Return [x, y] of the center of cell containing provided text 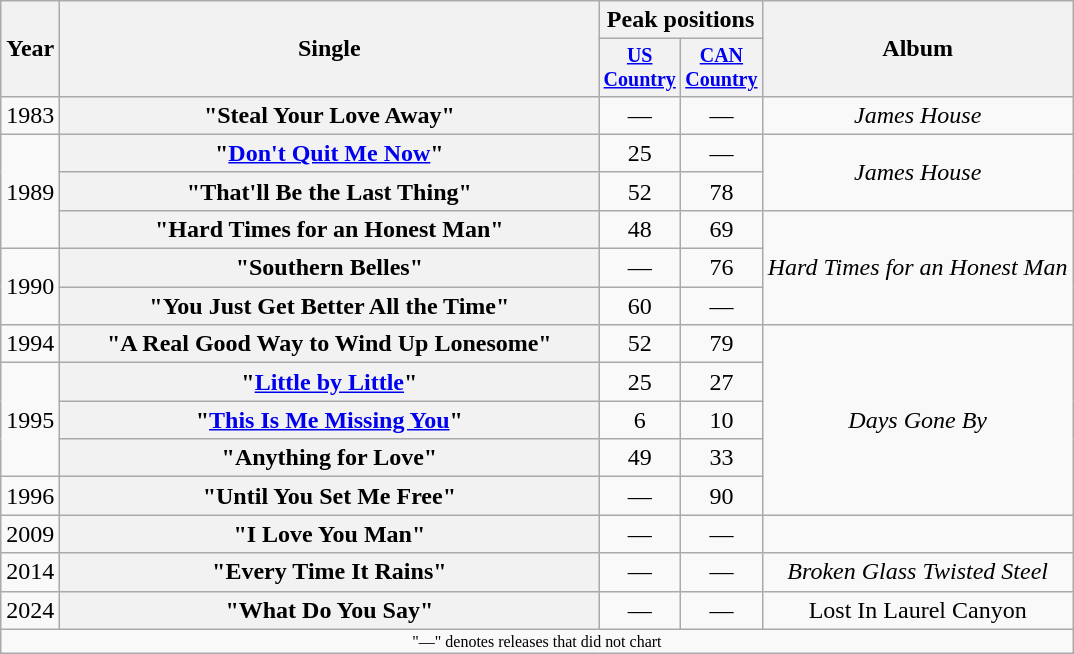
Peak positions [680, 20]
1989 [30, 191]
79 [722, 344]
49 [640, 458]
"Anything for Love" [330, 458]
"That'll Be the Last Thing" [330, 191]
33 [722, 458]
2024 [30, 610]
"This Is Me Missing You" [330, 420]
6 [640, 420]
1990 [30, 287]
76 [722, 268]
"A Real Good Way to Wind Up Lonesome" [330, 344]
27 [722, 382]
"Little by Little" [330, 382]
2014 [30, 572]
2009 [30, 534]
"I Love You Man" [330, 534]
Days Gone By [918, 420]
Lost In Laurel Canyon [918, 610]
Hard Times for an Honest Man [918, 267]
"Until You Set Me Free" [330, 496]
48 [640, 229]
"Steal Your Love Away" [330, 115]
"What Do You Say" [330, 610]
Year [30, 49]
Album [918, 49]
"Hard Times for an Honest Man" [330, 229]
"—" denotes releases that did not chart [537, 641]
1983 [30, 115]
60 [640, 306]
1996 [30, 496]
69 [722, 229]
Single [330, 49]
"Don't Quit Me Now" [330, 153]
10 [722, 420]
"Southern Belles" [330, 268]
1994 [30, 344]
"Every Time It Rains" [330, 572]
1995 [30, 420]
Broken Glass Twisted Steel [918, 572]
90 [722, 496]
US Country [640, 68]
"You Just Get Better All the Time" [330, 306]
78 [722, 191]
CAN Country [722, 68]
